Find where the given text appears and provide that cell's center as [X, Y] coordinate. 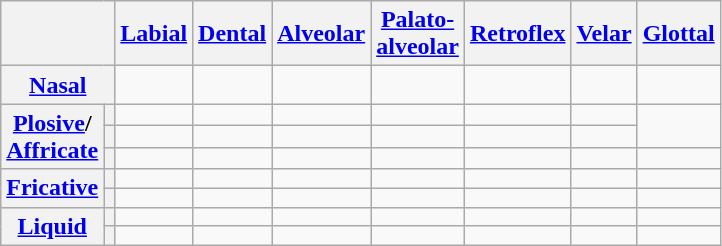
Fricative [52, 188]
Liquid [52, 226]
Labial [154, 34]
Dental [232, 34]
Retroflex [518, 34]
Velar [604, 34]
Palato-alveolar [418, 34]
Plosive/Affricate [52, 136]
Nasal [58, 85]
Glottal [678, 34]
Alveolar [322, 34]
